Identify which cell holds the provided text, then report its [X, Y] central coordinate. 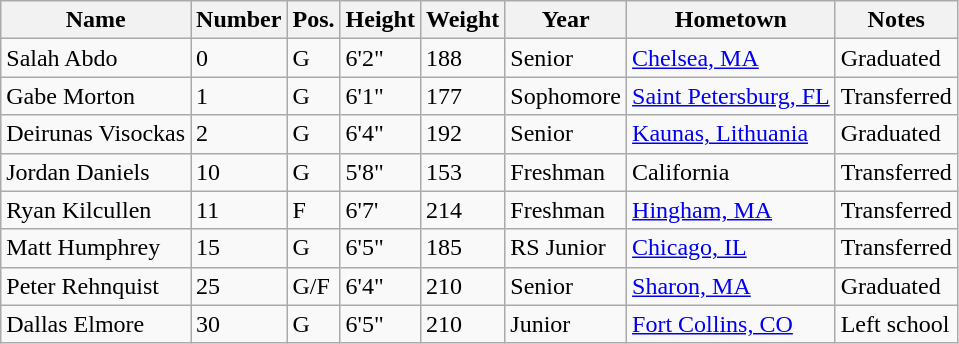
Left school [896, 324]
Matt Humphrey [96, 248]
Ryan Kilcullen [96, 210]
Chicago, IL [732, 248]
25 [239, 286]
Notes [896, 20]
11 [239, 210]
177 [462, 96]
Hometown [732, 20]
Height [380, 20]
214 [462, 210]
Salah Abdo [96, 58]
Jordan Daniels [96, 172]
153 [462, 172]
Fort Collins, CO [732, 324]
Kaunas, Lithuania [732, 134]
California [732, 172]
F [314, 210]
RS Junior [566, 248]
Chelsea, MA [732, 58]
0 [239, 58]
Deirunas Visockas [96, 134]
Hingham, MA [732, 210]
Peter Rehnquist [96, 286]
2 [239, 134]
Sophomore [566, 96]
Junior [566, 324]
Saint Petersburg, FL [732, 96]
30 [239, 324]
185 [462, 248]
Weight [462, 20]
Name [96, 20]
Year [566, 20]
10 [239, 172]
6'1" [380, 96]
Gabe Morton [96, 96]
192 [462, 134]
1 [239, 96]
G/F [314, 286]
Dallas Elmore [96, 324]
5'8" [380, 172]
188 [462, 58]
Pos. [314, 20]
15 [239, 248]
6'7' [380, 210]
6'2" [380, 58]
Sharon, MA [732, 286]
Number [239, 20]
